For the text-containing cell, return its midpoint in (X, Y) coordinate format. 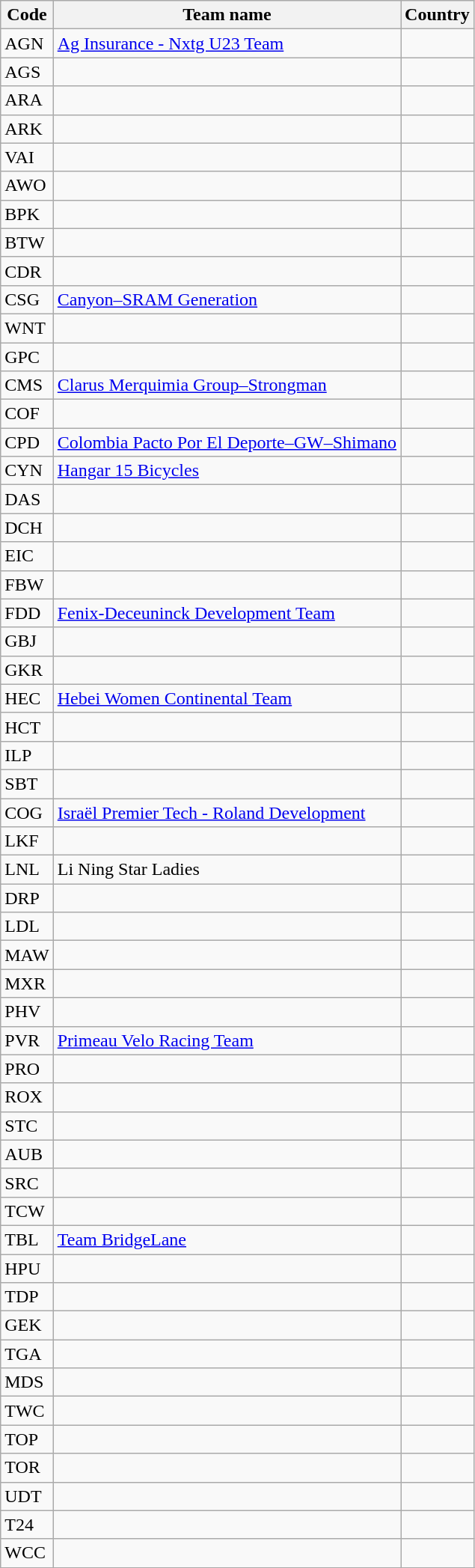
Clarus Merquimia Group–Strongman (227, 385)
LDL (27, 927)
FDD (27, 613)
DAS (27, 499)
GKR (27, 670)
GEK (27, 1326)
LNL (27, 870)
GBJ (27, 641)
Fenix-Deceuninck Development Team (227, 613)
EIC (27, 556)
HPU (27, 1269)
HEC (27, 698)
PRO (27, 1069)
CMS (27, 385)
CDR (27, 271)
AUB (27, 1154)
DCH (27, 528)
COF (27, 414)
FBW (27, 585)
PHV (27, 1012)
CSG (27, 299)
TOR (27, 1468)
Colombia Pacto Por El Deporte–GW–Shimano (227, 442)
Hebei Women Continental Team (227, 698)
STC (27, 1126)
BPK (27, 214)
WNT (27, 328)
WCC (27, 1553)
MXR (27, 983)
MDS (27, 1382)
PVR (27, 1040)
Li Ning Star Ladies (227, 870)
ILP (27, 755)
BTW (27, 242)
COG (27, 812)
CPD (27, 442)
LKF (27, 841)
AWO (27, 186)
UDT (27, 1496)
TGA (27, 1354)
SRC (27, 1183)
Team name (227, 15)
Israël Premier Tech - Roland Development (227, 812)
TWC (27, 1411)
Ag Insurance - Nxtg U23 Team (227, 43)
ARK (27, 129)
MAW (27, 955)
DRP (27, 898)
TCW (27, 1211)
Country (438, 15)
T24 (27, 1525)
AGS (27, 72)
TDP (27, 1297)
SBT (27, 784)
Primeau Velo Racing Team (227, 1040)
CYN (27, 471)
ROX (27, 1097)
TBL (27, 1239)
ARA (27, 100)
Team BridgeLane (227, 1239)
VAI (27, 157)
Canyon–SRAM Generation (227, 299)
TOP (27, 1439)
GPC (27, 357)
Hangar 15 Bicycles (227, 471)
AGN (27, 43)
Code (27, 15)
HCT (27, 727)
